Output the [X, Y] coordinate of the center of the cell containing the given text.  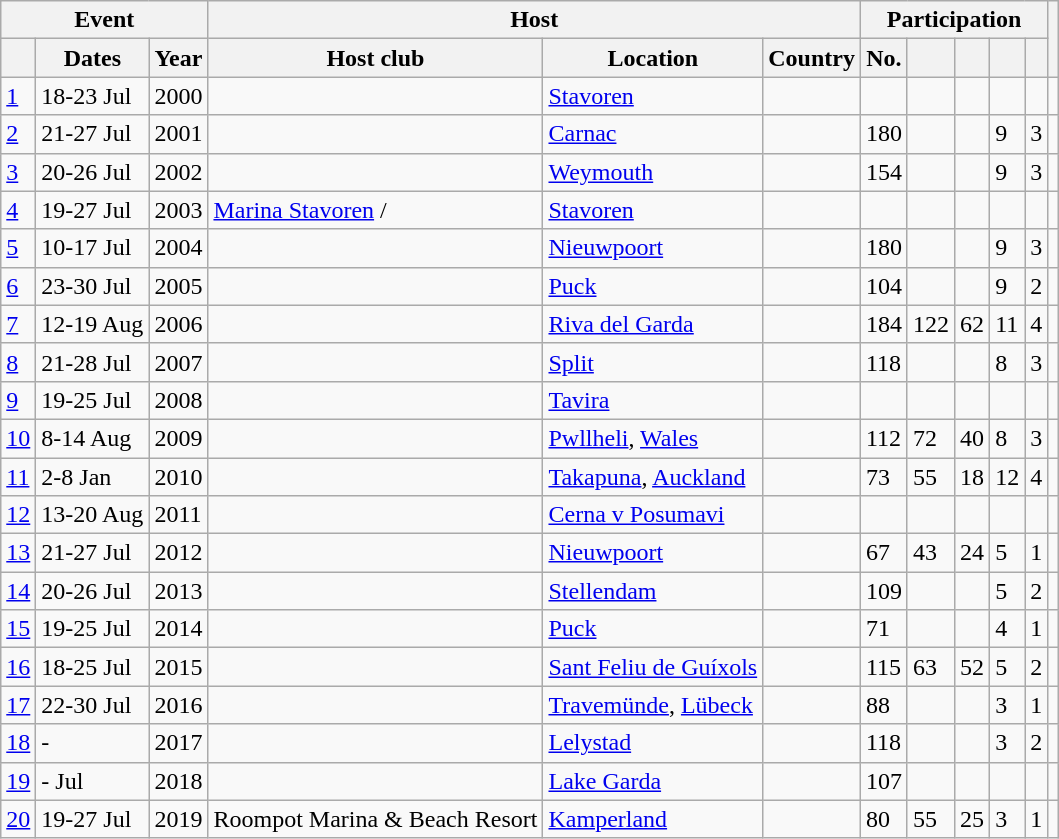
Kamperland [653, 819]
Sant Feliu de Guíxols [653, 667]
Year [178, 58]
Dates [92, 58]
13-20 Aug [92, 515]
23-30 Jul [92, 286]
Travemünde, Lübeck [653, 705]
184 [884, 324]
2005 [178, 286]
2017 [178, 743]
2010 [178, 477]
107 [884, 781]
2018 [178, 781]
2009 [178, 438]
Lake Garda [653, 781]
21-28 Jul [92, 362]
7 [18, 324]
Riva del Garda [653, 324]
Carnac [653, 134]
15 [18, 629]
Country [812, 58]
2008 [178, 400]
Weymouth [653, 172]
2019 [178, 819]
8-14 Aug [92, 438]
14 [18, 591]
6 [18, 286]
Host [534, 20]
19 [18, 781]
112 [884, 438]
40 [972, 438]
52 [972, 667]
88 [884, 705]
Host club [376, 58]
Roompot Marina & Beach Resort [376, 819]
71 [884, 629]
2001 [178, 134]
2011 [178, 515]
104 [884, 286]
2006 [178, 324]
67 [884, 553]
63 [930, 667]
10-17 Jul [92, 248]
2004 [178, 248]
12-19 Aug [92, 324]
Marina Stavoren / [376, 210]
13 [18, 553]
Stellendam [653, 591]
10 [18, 438]
2015 [178, 667]
2-8 Jan [92, 477]
2012 [178, 553]
2007 [178, 362]
2003 [178, 210]
43 [930, 553]
2000 [178, 96]
- [92, 743]
2016 [178, 705]
Pwllheli, Wales [653, 438]
2014 [178, 629]
24 [972, 553]
Lelystad [653, 743]
No. [884, 58]
20 [18, 819]
25 [972, 819]
Takapuna, Auckland [653, 477]
18-25 Jul [92, 667]
2002 [178, 172]
62 [972, 324]
22-30 Jul [92, 705]
2013 [178, 591]
Event [104, 20]
72 [930, 438]
17 [18, 705]
16 [18, 667]
Split [653, 362]
73 [884, 477]
115 [884, 667]
109 [884, 591]
Participation [954, 20]
122 [930, 324]
80 [884, 819]
18-23 Jul [92, 96]
- Jul [92, 781]
Tavira [653, 400]
Cerna v Posumavi [653, 515]
Location [653, 58]
154 [884, 172]
